Scan for the cell matching the given text and deliver its [x, y] coordinate at center. 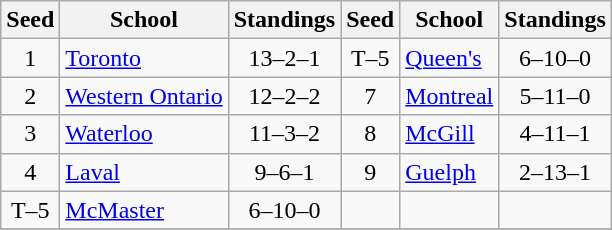
Waterloo [144, 134]
7 [370, 96]
McGill [450, 134]
Laval [144, 172]
13–2–1 [284, 58]
Queen's [450, 58]
2–13–1 [555, 172]
12–2–2 [284, 96]
4 [30, 172]
5–11–0 [555, 96]
4–11–1 [555, 134]
9–6–1 [284, 172]
11–3–2 [284, 134]
Guelph [450, 172]
Toronto [144, 58]
Western Ontario [144, 96]
2 [30, 96]
1 [30, 58]
3 [30, 134]
Montreal [450, 96]
McMaster [144, 210]
9 [370, 172]
8 [370, 134]
